Extract the [x, y] coordinate from the center of the cell holding the provided text.  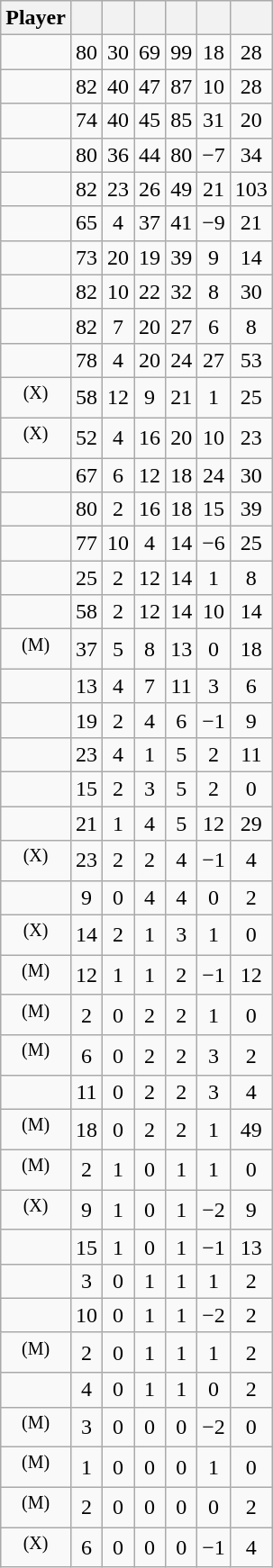
47 [150, 86]
−9 [214, 223]
77 [86, 544]
44 [150, 155]
78 [86, 360]
Player [36, 18]
99 [182, 52]
73 [86, 257]
29 [250, 824]
26 [150, 189]
53 [250, 360]
85 [182, 121]
22 [150, 292]
36 [119, 155]
52 [86, 437]
74 [86, 121]
87 [182, 86]
65 [86, 223]
41 [182, 223]
31 [214, 121]
103 [250, 189]
32 [182, 292]
−6 [214, 544]
45 [150, 121]
−7 [214, 155]
34 [250, 155]
69 [150, 52]
67 [86, 475]
